Extract the [x, y] coordinate from the center of the cell holding the provided text.  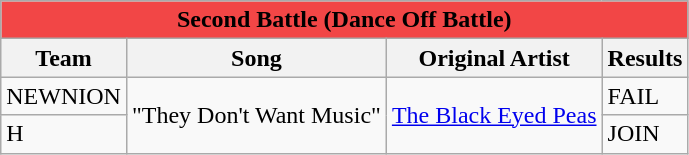
FAIL [645, 96]
NEWNION [64, 96]
JOIN [645, 134]
"They Don't Want Music" [256, 115]
Second Battle (Dance Off Battle) [344, 20]
Original Artist [494, 58]
The Black Eyed Peas [494, 115]
Song [256, 58]
Results [645, 58]
Team [64, 58]
H [64, 134]
